Scan for the cell matching the given text and deliver its (X, Y) coordinate at center. 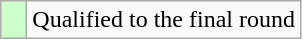
Qualified to the final round (164, 20)
